Locate the cell with the specified text and output its [X, Y] center coordinate. 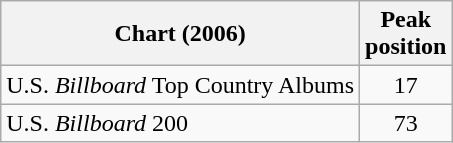
73 [406, 123]
17 [406, 85]
Chart (2006) [180, 34]
Peakposition [406, 34]
U.S. Billboard 200 [180, 123]
U.S. Billboard Top Country Albums [180, 85]
